Pinpoint the cell where the given text exists, returning its (x, y) midpoint coordinate. 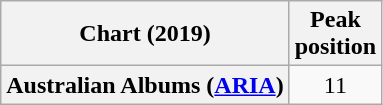
11 (335, 85)
Peak position (335, 34)
Australian Albums (ARIA) (145, 85)
Chart (2019) (145, 34)
